Return [X, Y] of the center of cell containing provided text 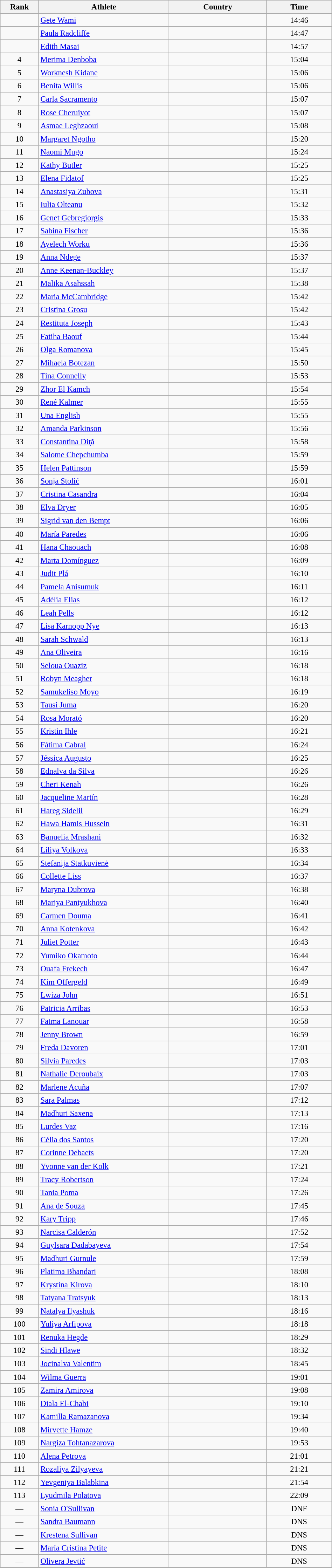
16:37 [299, 876]
Lurdes Vaz [104, 1127]
54 [20, 718]
Lwiza John [104, 995]
97 [20, 1285]
Narcisa Calderón [104, 1232]
Elena Fidatof [104, 178]
16:25 [299, 758]
19 [20, 257]
100 [20, 1324]
21:21 [299, 1469]
52 [20, 692]
Tatyana Tratsyuk [104, 1298]
16:16 [299, 652]
Jocinalva Valentim [104, 1364]
65 [20, 863]
16:42 [299, 929]
88 [20, 1166]
34 [20, 455]
Olivera Jevtić [104, 1561]
75 [20, 995]
Naomi Mugo [104, 152]
Paula Radcliffe [104, 33]
30 [20, 402]
94 [20, 1245]
Fatma Lanouar [104, 1021]
67 [20, 890]
Sonja Stolić [104, 481]
58 [20, 771]
27 [20, 363]
16:21 [299, 732]
105 [20, 1390]
15:38 [299, 283]
19:34 [299, 1416]
31 [20, 415]
17:24 [299, 1179]
112 [20, 1482]
16:59 [299, 1034]
Anastasiya Zubova [104, 191]
Nathalie Deroubaix [104, 1074]
Sonia O'Sullivan [104, 1509]
16:53 [299, 1008]
Kristin Ihle [104, 732]
80 [20, 1061]
15:58 [299, 442]
Rosa Morató [104, 718]
Una English [104, 415]
4 [20, 60]
Jenny Brown [104, 1034]
15 [20, 205]
Jacqueline Martín [104, 797]
Jéssica Augusto [104, 758]
Yevgeniya Balabkina [104, 1482]
Hareg Sidelil [104, 810]
37 [20, 494]
16:24 [299, 745]
5 [20, 73]
66 [20, 876]
84 [20, 1114]
16:08 [299, 547]
90 [20, 1192]
45 [20, 600]
Kathy Butler [104, 165]
Cristina Grosu [104, 310]
68 [20, 903]
21:01 [299, 1456]
17:45 [299, 1206]
22:09 [299, 1495]
Gete Wami [104, 20]
16:33 [299, 850]
Adélia Elias [104, 600]
Zhor El Kamch [104, 389]
María Paredes [104, 534]
109 [20, 1443]
14:57 [299, 47]
8 [20, 112]
15:31 [299, 191]
48 [20, 639]
Krestena Sullivan [104, 1535]
17:07 [299, 1087]
17:21 [299, 1166]
Country [218, 7]
98 [20, 1298]
Diala El-Chabi [104, 1403]
16:41 [299, 916]
79 [20, 1048]
60 [20, 797]
Collette Liss [104, 876]
16:58 [299, 1021]
16:11 [299, 587]
Anna Ndege [104, 257]
Tausi Juma [104, 705]
16:29 [299, 810]
18:32 [299, 1351]
17:54 [299, 1245]
19:40 [299, 1430]
72 [20, 956]
Yvonne van der Kolk [104, 1166]
56 [20, 745]
19:53 [299, 1443]
Silvia Paredes [104, 1061]
15:32 [299, 205]
55 [20, 732]
16:31 [299, 824]
15:56 [299, 429]
86 [20, 1140]
Salome Chepchumba [104, 455]
Liliya Volkova [104, 850]
Tina Connelly [104, 376]
Malika Asahssah [104, 283]
Zamira Amirova [104, 1390]
Natalya Ilyashuk [104, 1311]
Amanda Parkinson [104, 429]
Yumiko Okamoto [104, 956]
69 [20, 916]
42 [20, 560]
16:47 [299, 968]
28 [20, 376]
101 [20, 1337]
Iulia Olteanu [104, 205]
18:18 [299, 1324]
Ayelech Worku [104, 244]
Lisa Karnopp Nye [104, 626]
Constantina Diţă [104, 442]
104 [20, 1377]
Kim Offergeld [104, 982]
Renuka Hegde [104, 1337]
Ednalva da Silva [104, 771]
103 [20, 1364]
17:59 [299, 1258]
Hawa Hamis Hussein [104, 824]
Carmen Douma [104, 916]
Lyudmila Polatova [104, 1495]
113 [20, 1495]
Kary Tripp [104, 1219]
Sabina Fischer [104, 231]
14:47 [299, 33]
15:33 [299, 218]
16:09 [299, 560]
53 [20, 705]
91 [20, 1206]
14 [20, 191]
26 [20, 349]
17:26 [299, 1192]
76 [20, 1008]
Maria McCambridge [104, 297]
15:43 [299, 323]
9 [20, 125]
17:12 [299, 1100]
51 [20, 679]
16 [20, 218]
Fátima Cabral [104, 745]
15:53 [299, 376]
Marlene Acuña [104, 1087]
Tracy Robertson [104, 1179]
74 [20, 982]
Merima Denboba [104, 60]
16:40 [299, 903]
18:45 [299, 1364]
18:29 [299, 1337]
Sindi Hlawe [104, 1351]
Worknesh Kidane [104, 73]
Rose Cheruiyot [104, 112]
19:01 [299, 1377]
12 [20, 165]
18:08 [299, 1272]
Cheri Kenah [104, 784]
16:10 [299, 573]
93 [20, 1232]
61 [20, 810]
102 [20, 1351]
21 [20, 283]
46 [20, 613]
16:43 [299, 942]
17:52 [299, 1232]
92 [20, 1219]
Nargiza Tohtanazarova [104, 1443]
83 [20, 1100]
Ouafa Frekech [104, 968]
11 [20, 152]
7 [20, 99]
Helen Pattinson [104, 468]
110 [20, 1456]
Yuliya Arfipova [104, 1324]
Guylsara Dadabayeva [104, 1245]
16:38 [299, 890]
16:04 [299, 494]
38 [20, 508]
99 [20, 1311]
36 [20, 481]
6 [20, 86]
Ana Oliveira [104, 652]
Sandra Baumann [104, 1522]
19:10 [299, 1403]
13 [20, 178]
63 [20, 837]
18:13 [299, 1298]
15:08 [299, 125]
85 [20, 1127]
Anna Kotenkova [104, 929]
18:16 [299, 1311]
Wilma Guerra [104, 1377]
Edith Masai [104, 47]
29 [20, 389]
14:46 [299, 20]
107 [20, 1416]
73 [20, 968]
DNF [299, 1509]
15:45 [299, 349]
78 [20, 1034]
Krystina Kirova [104, 1285]
Restituta Joseph [104, 323]
Maryna Dubrova [104, 890]
16:28 [299, 797]
43 [20, 573]
Seloua Ouaziz [104, 666]
Olga Romanova [104, 349]
21:54 [299, 1482]
15:44 [299, 336]
39 [20, 521]
Stefanija Statkuvienė [104, 863]
20 [20, 271]
Hana Chaouach [104, 547]
19:08 [299, 1390]
44 [20, 587]
16:49 [299, 982]
23 [20, 310]
Judit Plá [104, 573]
Time [299, 7]
17:16 [299, 1127]
Pamela Anisumuk [104, 587]
41 [20, 547]
Benita Willis [104, 86]
17:13 [299, 1114]
Platima Bhandari [104, 1272]
Samukeliso Moyo [104, 692]
17:46 [299, 1219]
15:50 [299, 363]
111 [20, 1469]
64 [20, 850]
35 [20, 468]
95 [20, 1258]
Ana de Souza [104, 1206]
15:54 [299, 389]
Célia dos Santos [104, 1140]
Leah Pells [104, 613]
Cristina Casandra [104, 494]
16:01 [299, 481]
71 [20, 942]
16:05 [299, 508]
Athlete [104, 7]
33 [20, 442]
49 [20, 652]
Fatiha Baouf [104, 336]
47 [20, 626]
Carla Sacramento [104, 99]
René Kalmer [104, 402]
Rozaliya Zilyayeva [104, 1469]
18:10 [299, 1285]
María Cristina Petite [104, 1548]
89 [20, 1179]
Juliet Potter [104, 942]
16:44 [299, 956]
Sigrid van den Bempt [104, 521]
10 [20, 139]
Banuelia Mrashani [104, 837]
Madhuri Saxena [104, 1114]
Elva Dryer [104, 508]
77 [20, 1021]
Mirvette Hamze [104, 1430]
Corinne Debaets [104, 1153]
17 [20, 231]
Freda Davoren [104, 1048]
108 [20, 1430]
15:04 [299, 60]
87 [20, 1153]
Mihaela Botezan [104, 363]
22 [20, 297]
Genet Gebregiorgis [104, 218]
16:19 [299, 692]
Madhuri Gurnule [104, 1258]
25 [20, 336]
81 [20, 1074]
106 [20, 1403]
15:20 [299, 139]
Sarah Schwald [104, 639]
Tania Poma [104, 1192]
40 [20, 534]
16:32 [299, 837]
Anne Keenan-Buckley [104, 271]
16:51 [299, 995]
Robyn Meagher [104, 679]
16:34 [299, 863]
82 [20, 1087]
Sara Palmas [104, 1100]
32 [20, 429]
Patricia Arribas [104, 1008]
50 [20, 666]
18 [20, 244]
Mariya Pantyukhova [104, 903]
24 [20, 323]
Alena Petrova [104, 1456]
15:24 [299, 152]
59 [20, 784]
Asmae Leghzaoui [104, 125]
96 [20, 1272]
57 [20, 758]
Rank [20, 7]
70 [20, 929]
Kamilla Ramazanova [104, 1416]
62 [20, 824]
Margaret Ngotho [104, 139]
Marta Domínguez [104, 560]
17:01 [299, 1048]
